Pinpoint the cell where the given text exists, returning its (X, Y) midpoint coordinate. 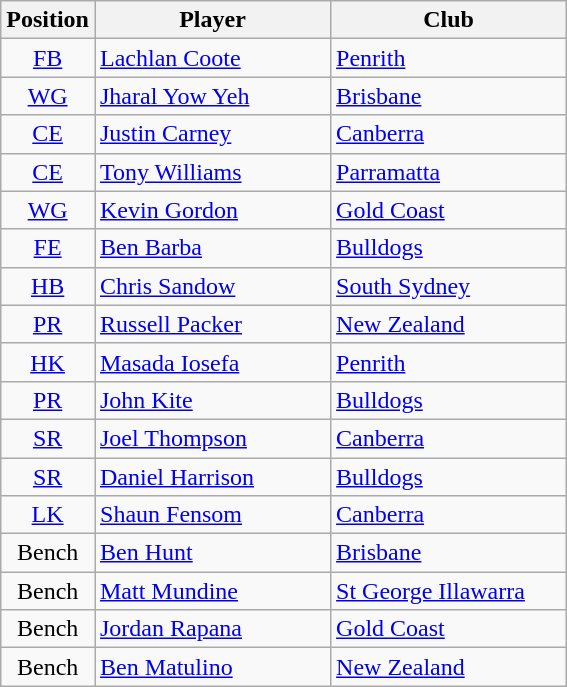
LK (48, 515)
HK (48, 362)
Ben Barba (212, 248)
Daniel Harrison (212, 477)
Shaun Fensom (212, 515)
Masada Iosefa (212, 362)
Ben Matulino (212, 667)
Matt Mundine (212, 591)
St George Illawarra (449, 591)
Ben Hunt (212, 553)
Chris Sandow (212, 286)
Russell Packer (212, 324)
Jordan Rapana (212, 629)
Club (449, 20)
Kevin Gordon (212, 210)
Justin Carney (212, 134)
South Sydney (449, 286)
Position (48, 20)
FE (48, 248)
FB (48, 58)
Parramatta (449, 172)
Lachlan Coote (212, 58)
Player (212, 20)
Tony Williams (212, 172)
HB (48, 286)
John Kite (212, 400)
Joel Thompson (212, 438)
Jharal Yow Yeh (212, 96)
